Capture the cell that displays the provided text and extract its (x, y) central coordinate. 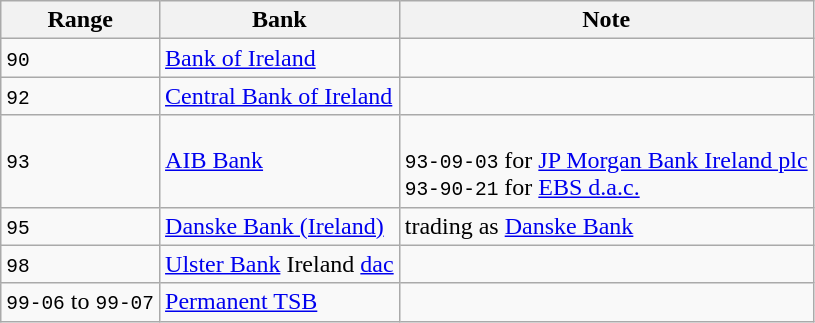
Permanent TSB (280, 302)
90 (80, 58)
98 (80, 264)
99-06 to 99-07 (80, 302)
Range (80, 20)
Bank of Ireland (280, 58)
92 (80, 96)
93 (80, 161)
trading as Danske Bank (606, 226)
Ulster Bank Ireland dac (280, 264)
93-09-03 for JP Morgan Bank Ireland plc 93-90-21 for EBS d.a.c. (606, 161)
Central Bank of Ireland (280, 96)
Note (606, 20)
95 (80, 226)
AIB Bank (280, 161)
Bank (280, 20)
Danske Bank (Ireland) (280, 226)
